Determine the [X, Y] coordinate at the center of the cell enclosing the given text.  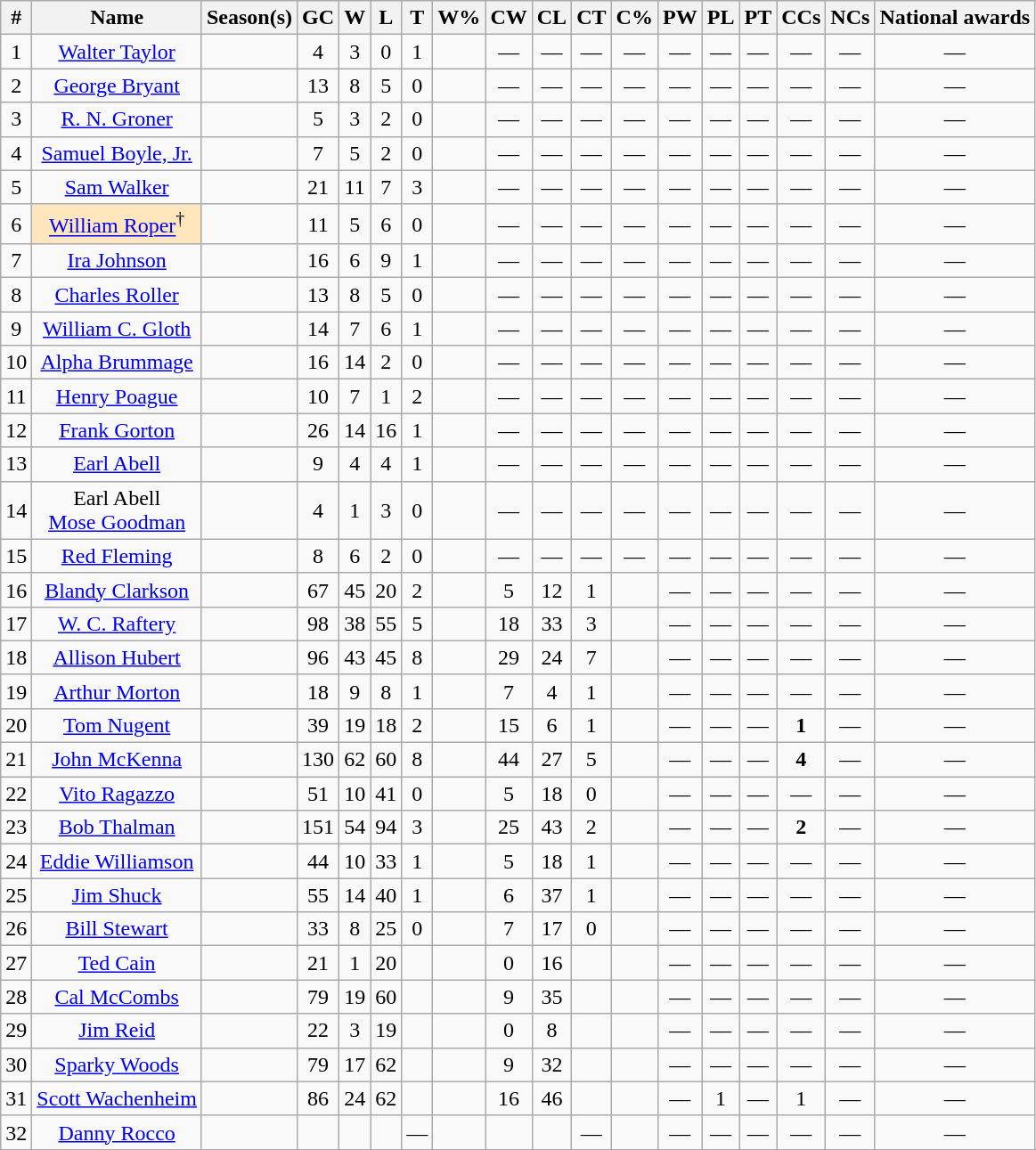
Arthur Morton [118, 691]
Vito Ragazzo [118, 794]
67 [319, 590]
Walter Taylor [118, 52]
Sparky Woods [118, 1064]
Danny Rocco [118, 1132]
Cal McCombs [118, 997]
Bill Stewart [118, 929]
W. C. Raftery [118, 624]
Sam Walker [118, 187]
GC [319, 18]
PL [721, 18]
39 [319, 725]
National awards [955, 18]
C% [634, 18]
R. N. Groner [118, 119]
William C. Gloth [118, 329]
Jim Shuck [118, 895]
CT [591, 18]
Earl AbellMose Goodman [118, 510]
37 [551, 895]
CCs [802, 18]
86 [319, 1098]
94 [387, 828]
Jim Reid [118, 1031]
54 [355, 828]
W% [460, 18]
Samuel Boyle, Jr. [118, 153]
41 [387, 794]
98 [319, 624]
130 [319, 760]
35 [551, 997]
31 [16, 1098]
40 [387, 895]
Ira Johnson [118, 261]
Henry Poague [118, 396]
CL [551, 18]
96 [319, 657]
Red Fleming [118, 556]
NCs [850, 18]
Ted Cain [118, 963]
CW [509, 18]
46 [551, 1098]
30 [16, 1064]
John McKenna [118, 760]
T [417, 18]
38 [355, 624]
L [387, 18]
28 [16, 997]
Alpha Brummage [118, 363]
Frank Gorton [118, 430]
Blandy Clarkson [118, 590]
23 [16, 828]
William Roper† [118, 224]
Charles Roller [118, 295]
151 [319, 828]
Tom Nugent [118, 725]
W [355, 18]
PW [680, 18]
Scott Wachenheim [118, 1098]
Earl Abell [118, 464]
# [16, 18]
Allison Hubert [118, 657]
Eddie Williamson [118, 861]
Season(s) [249, 18]
George Bryant [118, 86]
PT [758, 18]
Name [118, 18]
51 [319, 794]
Bob Thalman [118, 828]
